Capture the cell that displays the provided text and extract its (x, y) central coordinate. 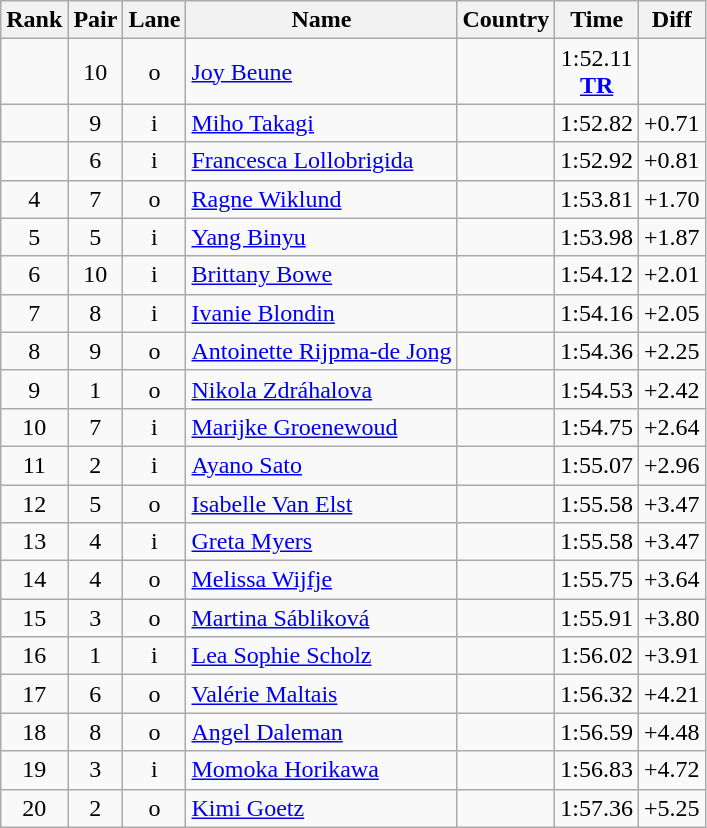
+4.21 (672, 694)
Pair (96, 20)
1:54.36 (597, 351)
+2.05 (672, 313)
1:52.11TR (597, 72)
Antoinette Rijpma-de Jong (322, 351)
1:56.02 (597, 656)
Nikola Zdráhalova (322, 389)
Yang Binyu (322, 237)
1:54.16 (597, 313)
+0.71 (672, 123)
1:53.81 (597, 199)
+3.64 (672, 580)
+3.80 (672, 618)
Lea Sophie Scholz (322, 656)
17 (34, 694)
1:56.32 (597, 694)
+2.42 (672, 389)
13 (34, 542)
12 (34, 503)
Ragne Wiklund (322, 199)
+4.48 (672, 732)
1:52.82 (597, 123)
1:54.75 (597, 427)
+1.87 (672, 237)
14 (34, 580)
16 (34, 656)
Diff (672, 20)
Valérie Maltais (322, 694)
18 (34, 732)
Name (322, 20)
Rank (34, 20)
Ivanie Blondin (322, 313)
Momoka Horikawa (322, 770)
1:56.83 (597, 770)
15 (34, 618)
Joy Beune (322, 72)
+2.64 (672, 427)
+0.81 (672, 161)
Angel Daleman (322, 732)
Brittany Bowe (322, 275)
1:52.92 (597, 161)
Isabelle Van Elst (322, 503)
+2.96 (672, 465)
1:54.53 (597, 389)
1:54.12 (597, 275)
1:55.75 (597, 580)
Lane (154, 20)
Country (506, 20)
Time (597, 20)
+3.91 (672, 656)
Melissa Wijfje (322, 580)
Greta Myers (322, 542)
Francesca Lollobrigida (322, 161)
+1.70 (672, 199)
1:55.91 (597, 618)
Martina Sábliková (322, 618)
+2.25 (672, 351)
1:53.98 (597, 237)
19 (34, 770)
11 (34, 465)
Marijke Groenewoud (322, 427)
+4.72 (672, 770)
1:56.59 (597, 732)
Ayano Sato (322, 465)
Kimi Goetz (322, 808)
+5.25 (672, 808)
+2.01 (672, 275)
Miho Takagi (322, 123)
1:55.07 (597, 465)
20 (34, 808)
1:57.36 (597, 808)
